Locate the cell with the specified text and output its (X, Y) center coordinate. 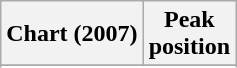
Peakposition (189, 34)
Chart (2007) (72, 34)
